Extract the (X, Y) coordinate from the center of the cell holding the provided text.  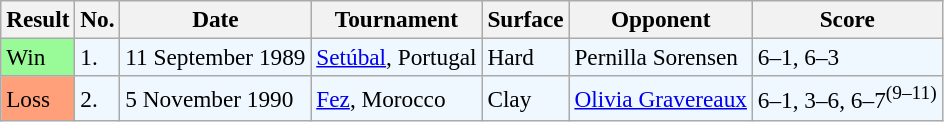
No. (98, 19)
1. (98, 57)
Tournament (396, 19)
Pernilla Sorensen (660, 57)
Setúbal, Portugal (396, 57)
Result (38, 19)
Opponent (660, 19)
Score (847, 19)
Win (38, 57)
2. (98, 98)
Loss (38, 98)
6–1, 3–6, 6–7(9–11) (847, 98)
11 September 1989 (216, 57)
6–1, 6–3 (847, 57)
Clay (526, 98)
Hard (526, 57)
Surface (526, 19)
Date (216, 19)
5 November 1990 (216, 98)
Fez, Morocco (396, 98)
Olivia Gravereaux (660, 98)
